Identify which cell holds the provided text, then report its (X, Y) central coordinate. 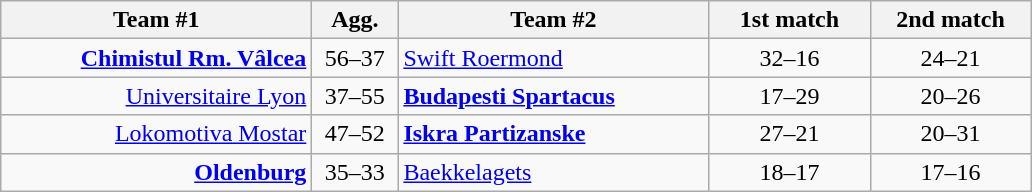
Swift Roermond (554, 58)
47–52 (355, 134)
Universitaire Lyon (156, 96)
27–21 (790, 134)
Oldenburg (156, 172)
Team #1 (156, 20)
Team #2 (554, 20)
37–55 (355, 96)
24–21 (950, 58)
56–37 (355, 58)
Chimistul Rm. Vâlcea (156, 58)
2nd match (950, 20)
32–16 (790, 58)
1st match (790, 20)
35–33 (355, 172)
20–26 (950, 96)
Lokomotiva Mostar (156, 134)
17–29 (790, 96)
Iskra Partizanske (554, 134)
17–16 (950, 172)
Agg. (355, 20)
20–31 (950, 134)
18–17 (790, 172)
Baekkelagets (554, 172)
Budapesti Spartacus (554, 96)
